Identify which cell holds the provided text, then report its (x, y) central coordinate. 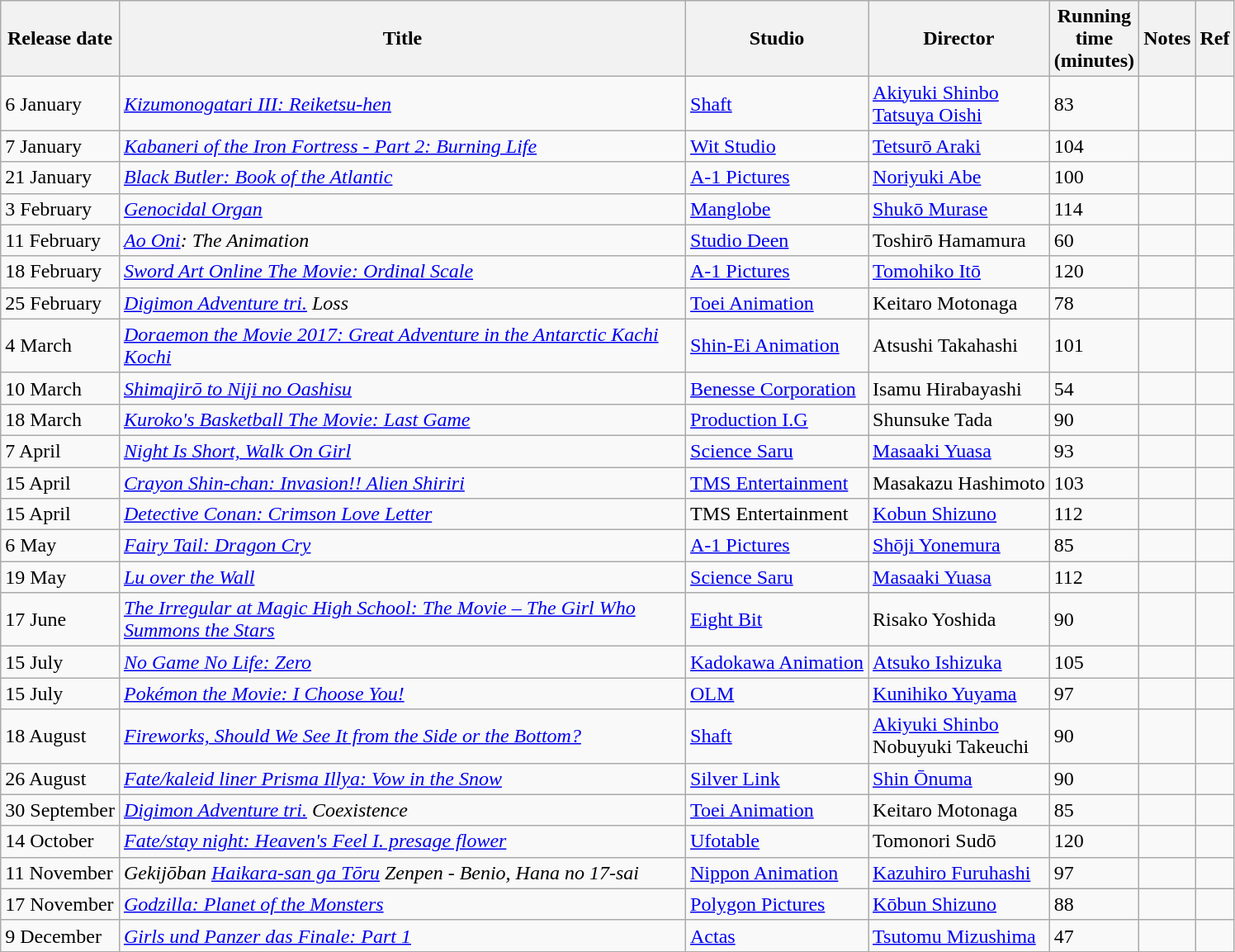
25 February (60, 303)
Noriyuki Abe (959, 178)
18 August (60, 736)
Doraemon the Movie 2017: Great Adventure in the Antarctic Kachi Kochi (402, 345)
Akiyuki ShinboNobuyuki Takeuchi (959, 736)
Ao Oni: The Animation (402, 240)
11 November (60, 873)
Night Is Short, Walk On Girl (402, 451)
Title (402, 39)
Shukō Murase (959, 209)
Toshirō Hamamura (959, 240)
Black Butler: Book of the Atlantic (402, 178)
Fate/stay night: Heaven's Feel I. presage flower (402, 841)
Kōbun Shizuno (959, 904)
Tomonori Sudō (959, 841)
104 (1094, 146)
3 February (60, 209)
Kunihiko Yuyama (959, 694)
Fireworks, Should We See It from the Side or the Bottom? (402, 736)
Nippon Animation (778, 873)
Kazuhiro Furuhashi (959, 873)
Digimon Adventure tri. Coexistence (402, 810)
Release date (60, 39)
17 November (60, 904)
Studio Deen (778, 240)
21 January (60, 178)
7 January (60, 146)
Running time (minutes) (1094, 39)
Eight Bit (778, 619)
88 (1094, 904)
14 October (60, 841)
Gekijōban Haikara-san ga Tōru Zenpen - Benio, Hana no 17-sai (402, 873)
Masakazu Hashimoto (959, 483)
Atsushi Takahashi (959, 345)
Tomohiko Itō (959, 272)
Wit Studio (778, 146)
19 May (60, 577)
Shin Ōnuma (959, 779)
26 August (60, 779)
93 (1094, 451)
Manglobe (778, 209)
17 June (60, 619)
18 March (60, 419)
114 (1094, 209)
Risako Yoshida (959, 619)
100 (1094, 178)
Shōji Yonemura (959, 546)
6 May (60, 546)
Shimajirō to Niji no Oashisu (402, 388)
Kadokawa Animation (778, 662)
Fate/kaleid liner Prisma Illya: Vow in the Snow (402, 779)
47 (1094, 935)
10 March (60, 388)
60 (1094, 240)
Atsuko Ishizuka (959, 662)
Genocidal Organ (402, 209)
Godzilla: Planet of the Monsters (402, 904)
No Game No Life: Zero (402, 662)
Girls und Panzer das Finale: Part 1 (402, 935)
Tsutomu Mizushima (959, 935)
Pokémon the Movie: I Choose You! (402, 694)
6 January (60, 104)
7 April (60, 451)
The Irregular at Magic High School: The Movie – The Girl Who Summons the Stars (402, 619)
4 March (60, 345)
Notes (1167, 39)
78 (1094, 303)
Lu over the Wall (402, 577)
Fairy Tail: Dragon Cry (402, 546)
Studio (778, 39)
Shin-Ei Animation (778, 345)
11 February (60, 240)
Benesse Corporation (778, 388)
Actas (778, 935)
105 (1094, 662)
Crayon Shin-chan: Invasion!! Alien Shiriri (402, 483)
Kuroko's Basketball The Movie: Last Game (402, 419)
Digimon Adventure tri. Loss (402, 303)
101 (1094, 345)
Production I.G (778, 419)
Sword Art Online The Movie: Ordinal Scale (402, 272)
Kizumonogatari III: Reiketsu-hen (402, 104)
OLM (778, 694)
9 December (60, 935)
Kabaneri of the Iron Fortress - Part 2: Burning Life (402, 146)
Tetsurō Araki (959, 146)
Kobun Shizuno (959, 514)
103 (1094, 483)
Akiyuki ShinboTatsuya Oishi (959, 104)
Detective Conan: Crimson Love Letter (402, 514)
Polygon Pictures (778, 904)
18 February (60, 272)
Silver Link (778, 779)
30 September (60, 810)
54 (1094, 388)
83 (1094, 104)
Ufotable (778, 841)
Director (959, 39)
Isamu Hirabayashi (959, 388)
Shunsuke Tada (959, 419)
Ref (1215, 39)
